Identify which cell holds the provided text, then report its (x, y) central coordinate. 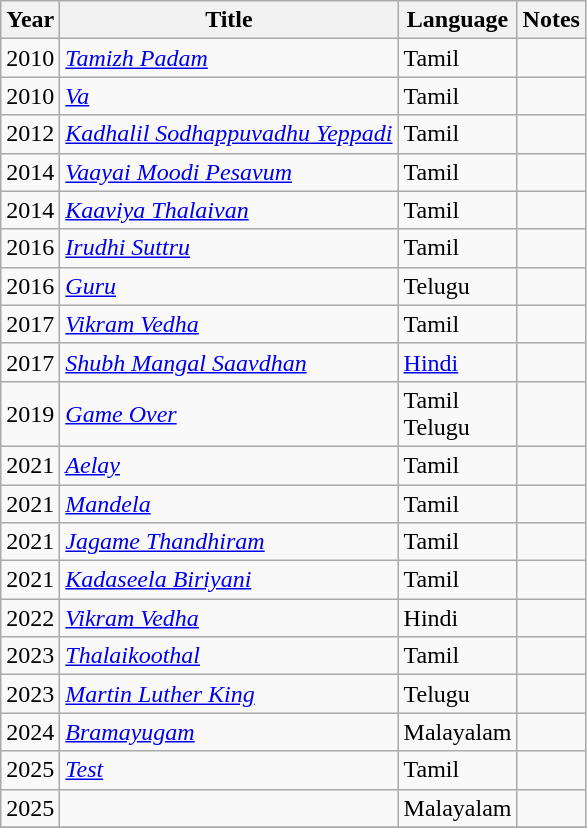
Test (229, 770)
Thalaikoothal (229, 656)
Language (458, 20)
Mandela (229, 503)
TamilTelugu (458, 414)
Aelay (229, 465)
Martin Luther King (229, 694)
2012 (30, 134)
Tamizh Padam (229, 58)
Notes (551, 20)
Year (30, 20)
Kadaseela Biriyani (229, 580)
Kadhalil Sodhappuvadhu Yeppadi (229, 134)
Bramayugam (229, 732)
2022 (30, 618)
Guru (229, 286)
Irudhi Suttru (229, 248)
Va (229, 96)
Jagame Thandhiram (229, 542)
2024 (30, 732)
2019 (30, 414)
Vaayai Moodi Pesavum (229, 172)
Shubh Mangal Saavdhan (229, 362)
Game Over (229, 414)
Kaaviya Thalaivan (229, 210)
Title (229, 20)
